From the cell containing the given text, extract its center point as (X, Y) coordinate. 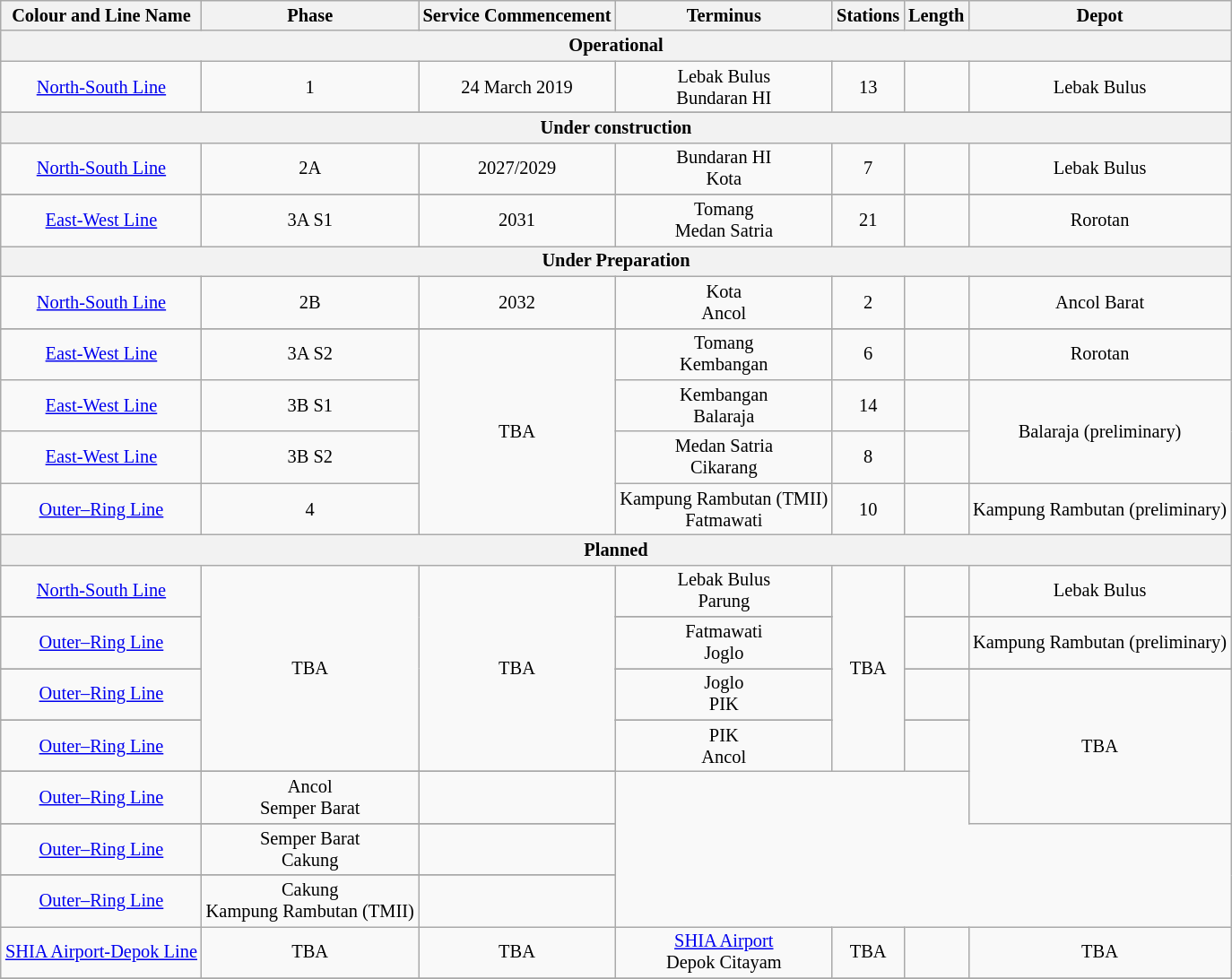
Length (936, 16)
8 (868, 457)
2031 (517, 221)
PIKAncol (724, 746)
Planned (616, 550)
6 (868, 354)
Operational (616, 46)
3B S2 (310, 457)
Bundaran HIKota (724, 169)
Phase (310, 16)
4 (310, 509)
Under construction (616, 128)
13 (868, 87)
2032 (517, 302)
Lebak BulusBundaran HI (724, 87)
Lebak BulusParung (724, 591)
7 (868, 169)
KembanganBalaraja (724, 406)
2027/2029 (517, 169)
SHIA AirportDepok Citayam (724, 953)
SHIA Airport-Depok Line (101, 953)
2 (868, 302)
Ancol Barat (1099, 302)
Terminus (724, 16)
TomangKembangan (724, 354)
10 (868, 509)
2A (310, 169)
Under Preparation (616, 262)
Medan SatriaCikarang (724, 457)
14 (868, 406)
Kampung Rambutan (TMII)Fatmawati (724, 509)
2B (310, 302)
Service Commencement (517, 16)
3A S1 (310, 221)
JogloPIK (724, 695)
Stations (868, 16)
FatmawatiJoglo (724, 643)
24 March 2019 (517, 87)
KotaAncol (724, 302)
Colour and Line Name (101, 16)
1 (310, 87)
TomangMedan Satria (724, 221)
CakungKampung Rambutan (TMII) (310, 901)
3A S2 (310, 354)
AncolSemper Barat (310, 798)
21 (868, 221)
Balaraja (preliminary) (1099, 432)
Semper BaratCakung (310, 850)
Depot (1099, 16)
3B S1 (310, 406)
